Locate the cell with the specified text and output its (X, Y) center coordinate. 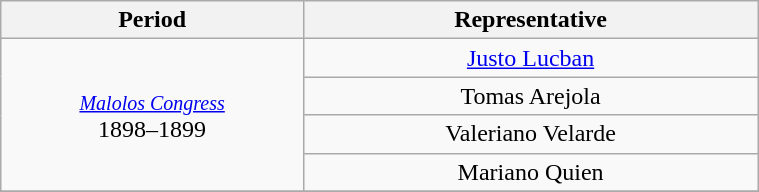
Period (152, 20)
Justo Lucban (530, 58)
Mariano Quien (530, 172)
Tomas Arejola (530, 96)
Valeriano Velarde (530, 134)
Malolos Congress1898–1899 (152, 115)
Representative (530, 20)
